Find where the given text appears and provide that cell's center as (x, y) coordinate. 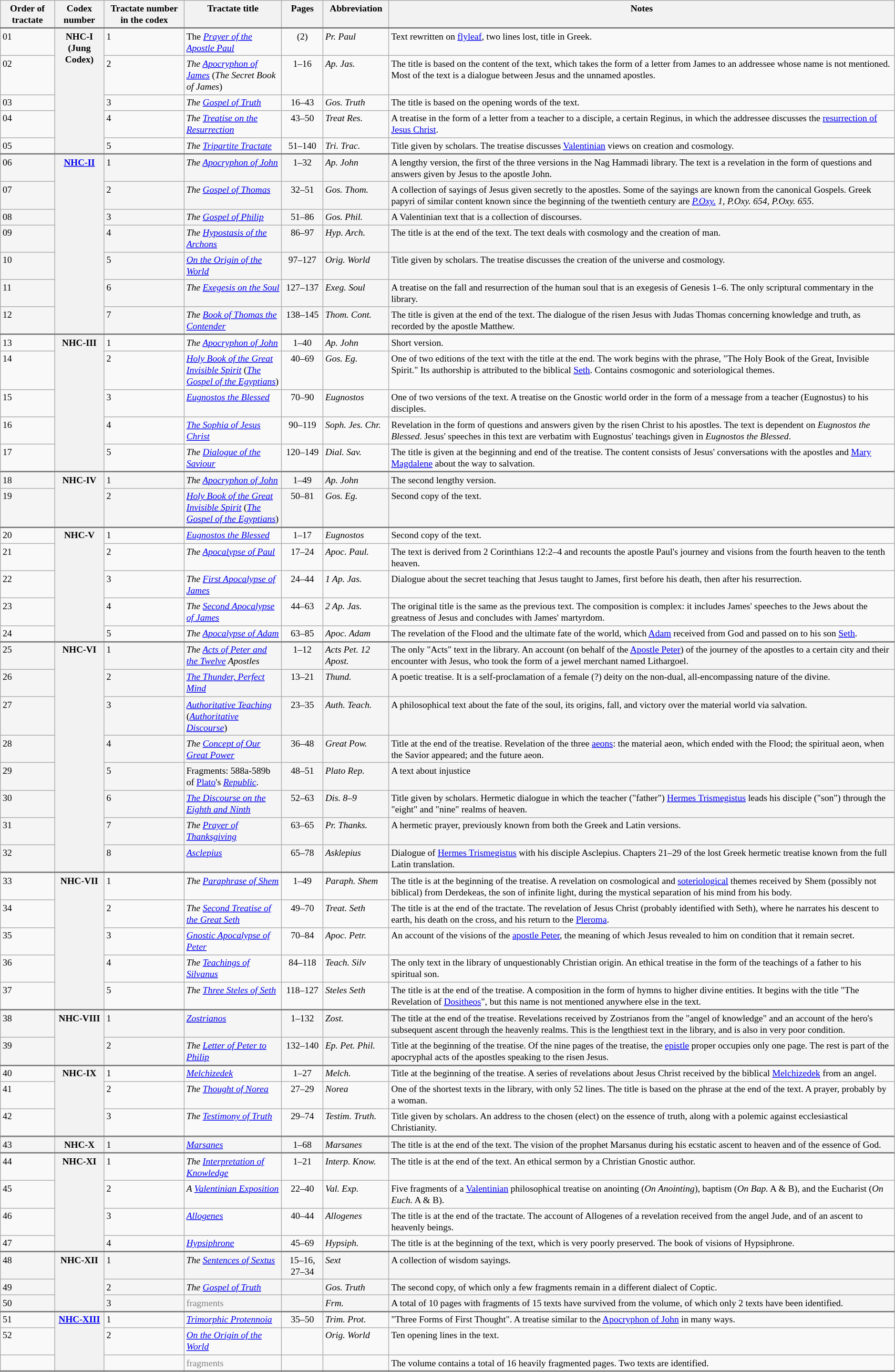
36 (28, 968)
NHC-XI (79, 1202)
The Second Treatise of the Great Seth (233, 914)
16–43 (302, 102)
NHC-VI (79, 757)
Short version. (642, 343)
39 (28, 1051)
Hyp. Arch. (356, 239)
Norea (356, 1095)
Fragments: 588a-589b of Plato's Republic. (233, 777)
The Sentences of Sextus (233, 1266)
Pr. Thanks. (356, 831)
The title is at the end of the tractate. The account of Allogenes of a revelation received from the angel Jude, and of an ascent to heavenly beings. (642, 1221)
NHC-XII (79, 1281)
Asklepius (356, 859)
1–68 (302, 1145)
A treatise on the fall and resurrection of the human soul that is an exegesis of Genesis 1–6. The only scriptural commentary in the library. (642, 293)
32–51 (302, 196)
45 (28, 1195)
Dis. 8–9 (356, 803)
Tractate title (233, 14)
Testim. Truth. (356, 1123)
Thund. (356, 683)
26 (28, 683)
51 (28, 1320)
15 (28, 403)
Tri. Trac. (356, 146)
84–118 (302, 968)
17 (28, 458)
04 (28, 124)
Steles Seth (356, 996)
35–50 (302, 1320)
The Apocalypse of Adam (233, 634)
10 (28, 266)
The Second Apocalypse of James (233, 612)
49 (28, 1287)
The Treatise on the Resurrection (233, 124)
The second lengthy version. (642, 480)
The Prayer of Thanksgiving (233, 831)
One of two versions of the text. A treatise on the Gnostic world order in the form of a message from a teacher (Eugnostus) to his disciples. (642, 403)
A Valentinian text that is a collection of discourses. (642, 217)
02 (28, 75)
NHC-III (79, 403)
Melch. (356, 1073)
The Book of Thomas the Contender (233, 321)
1–132 (302, 1024)
52–63 (302, 803)
A text about injustice (642, 777)
43–50 (302, 124)
A total of 10 pages with fragments of 15 texts have survived from the volume, of which only 2 texts have been identified. (642, 1303)
Title given by scholars. An address to the chosen (elect) on the essence of truth, along with a polemic against ecclesiastical Christianity. (642, 1123)
Ten opening lines in the text. (642, 1341)
1 Ap. Jas. (356, 584)
35 (28, 941)
Zostrianos (233, 1024)
The Sophia of Jesus Christ (233, 430)
25 (28, 655)
Apoc. Adam (356, 634)
29 (28, 777)
A philosophical text about the fate of the soul, its origins, fall, and victory over the material world via salvation. (642, 716)
19 (28, 508)
43 (28, 1145)
The only text in the library of unquestionably Christian origin. An ethical treatise in the form of the teachings of a father to his spiritual son. (642, 968)
11 (28, 293)
32 (28, 859)
The Interpretation of Knowledge (233, 1167)
An account of the visions of the apostle Peter, the meaning of which Jesus revealed to him on condition that it remain secret. (642, 941)
The Gospel of Thomas (233, 196)
23–35 (302, 716)
37 (28, 996)
Dial. Sav. (356, 458)
30 (28, 803)
1–21 (302, 1167)
The Prayer of the Apostle Paul (233, 42)
The Testimony of Truth (233, 1123)
The Exegesis on the Soul (233, 293)
Val. Exp. (356, 1195)
Tractate number in the codex (144, 14)
86–97 (302, 239)
The Hypostasis of the Archons (233, 239)
Acts Pet. 12 Apost. (356, 655)
Interp. Know. (356, 1167)
50 (28, 1303)
Pr. Paul (356, 42)
24 (28, 634)
NHC-II (79, 244)
44 (28, 1167)
Asclepius (233, 859)
NHC-IV (79, 499)
Dialogue about the secret teaching that Jesus taught to James, first before his death, then after his resurrection. (642, 584)
The Teachings of Silvanus (233, 968)
The Dialogue of the Saviour (233, 458)
1–16 (302, 75)
The Thunder, Perfect Mind (233, 683)
The title is at the end of the text. An ethical sermon by a Christian Gnostic author. (642, 1167)
48 (28, 1266)
132–140 (302, 1051)
Notes (642, 14)
51–86 (302, 217)
36–48 (302, 749)
The Letter of Peter to Philip (233, 1051)
06 (28, 168)
The Apocryphon of James (The Secret Book of James) (233, 75)
Apoc. Paul. (356, 557)
Pages (302, 14)
03 (28, 102)
51–140 (302, 146)
50–81 (302, 508)
29–74 (302, 1123)
The revelation of the Flood and the ultimate fate of the world, which Adam received from God and passed on to his son Seth. (642, 634)
Ep. Pet. Phil. (356, 1051)
52 (28, 1341)
47 (28, 1243)
The Gospel of Philip (233, 217)
A collection of wisdom sayings. (642, 1266)
Codex number (79, 14)
Sext (356, 1266)
One of the shortest texts in the library, with only 52 lines. The title is based on the phrase at the end of the text. A prayer, probably by a woman. (642, 1095)
The volume contains a total of 16 heavily fragmented pages. Two texts are identified. (642, 1363)
NHC-V (79, 584)
44–63 (302, 612)
40–44 (302, 1221)
Ap. Jas. (356, 75)
A poetic treatise. It is a self-proclamation of a female (?) deity on the non-dual, all-encompassing nature of the divine. (642, 683)
13 (28, 343)
Melchizedek (233, 1073)
48–51 (302, 777)
97–127 (302, 266)
21 (28, 557)
34 (28, 914)
38 (28, 1024)
24–44 (302, 584)
Apoc. Petr. (356, 941)
09 (28, 239)
120–149 (302, 458)
1–32 (302, 168)
The second copy, of which only a few fragments remain in a different dialect of Coptic. (642, 1287)
Trim. Prot. (356, 1320)
The Thought of Norea (233, 1095)
Auth. Teach. (356, 716)
20 (28, 535)
The Concept of Our Great Power (233, 749)
Abbreviation (356, 14)
The title is at the beginning of the text, which is very poorly preserved. The book of visions of Hypsiphrone. (642, 1243)
The Discourse on the Eighth and Ninth (233, 803)
The title is at the end of the text. The text deals with cosmology and the creation of man. (642, 239)
NHC-X (79, 1145)
The title is based on the opening words of the text. (642, 102)
NHC-VII (79, 941)
NHC-I (Jung Codex) (79, 91)
27 (28, 716)
Title at the beginning of the treatise. A series of revelations about Jesus Christ received by the biblical Melchizedek from an angel. (642, 1073)
A hermetic prayer, previously known from both the Greek and Latin versions. (642, 831)
The First Apocalypse of James (233, 584)
(2) (302, 42)
"Three Forms of First Thought". A treatise similar to the Apocryphon of John in many ways. (642, 1320)
The Three Steles of Seth (233, 996)
Zost. (356, 1024)
22–40 (302, 1195)
Treat Res. (356, 124)
1–12 (302, 655)
NHC-VIII (79, 1038)
31 (28, 831)
Gos. Phil. (356, 217)
70–84 (302, 941)
Paraph. Shem (356, 886)
The title is at the end of the text. The vision of the prophet Marsanus during his ecstatic ascent to heaven and of the essence of God. (642, 1145)
12 (28, 321)
A Valentinian Exposition (233, 1195)
23 (28, 612)
127–137 (302, 293)
The Acts of Peter and the Twelve Apostles (233, 655)
49–70 (302, 914)
The text is derived from 2 Corinthians 12:2–4 and recounts the apostle Paul's journey and visions from the fourth heaven to the tenth heaven. (642, 557)
28 (28, 749)
Title given by scholars. The treatise discusses Valentinian views on creation and cosmology. (642, 146)
Title given by scholars. The treatise discusses the creation of the universe and cosmology. (642, 266)
17–24 (302, 557)
14 (28, 370)
2 Ap. Jas. (356, 612)
1–27 (302, 1073)
Hypsiphrone (233, 1243)
07 (28, 196)
15–16, 27–34 (302, 1266)
138–145 (302, 321)
41 (28, 1095)
Teach. Silv (356, 968)
27–29 (302, 1095)
13–21 (302, 683)
Gos. Thom. (356, 196)
40–69 (302, 370)
Order of tractate (28, 14)
Authoritative Teaching (Authoritative Discourse) (233, 716)
Text rewritten on flyleaf, two lines lost, title in Greek. (642, 42)
63–65 (302, 831)
18 (28, 480)
Frm. (356, 1303)
The Paraphrase of Shem (233, 886)
Trimorphic Protennoia (233, 1320)
Exeg. Soul (356, 293)
Soph. Jes. Chr. (356, 430)
1–17 (302, 535)
Plato Rep. (356, 777)
70–90 (302, 403)
05 (28, 146)
The Apocalypse of Paul (233, 557)
22 (28, 584)
Hypsiph. (356, 1243)
08 (28, 217)
42 (28, 1123)
Treat. Seth (356, 914)
Thom. Cont. (356, 321)
NHC-IX (79, 1101)
01 (28, 42)
Five fragments of a Valentinian philosophical treatise on anointing (On Anointing), baptism (On Bap. A & B), and the Eucharist (On Euch. A & B). (642, 1195)
33 (28, 886)
The Tripartite Tractate (233, 146)
Great Pow. (356, 749)
63–85 (302, 634)
40 (28, 1073)
8 (144, 859)
16 (28, 430)
65–78 (302, 859)
Gnostic Apocalypse of Peter (233, 941)
90–119 (302, 430)
118–127 (302, 996)
45–69 (302, 1243)
46 (28, 1221)
NHC-XIII (79, 1341)
1–40 (302, 343)
